Determine the [x, y] coordinate at the center of the cell enclosing the given text.  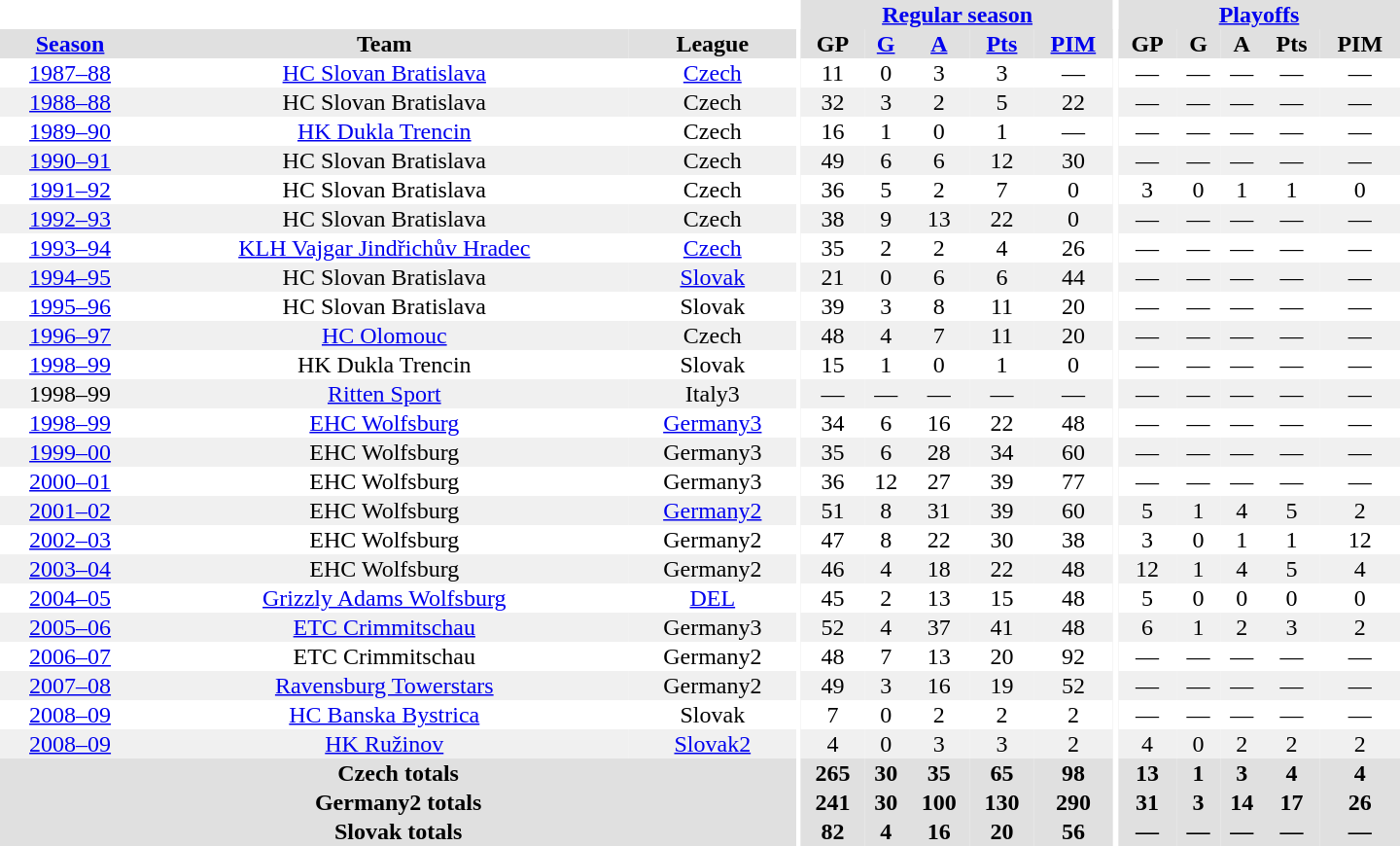
130 [1001, 802]
18 [939, 569]
1990–91 [70, 160]
2006–07 [70, 656]
Ravensburg Towerstars [384, 686]
77 [1073, 481]
DEL [712, 598]
98 [1073, 773]
265 [832, 773]
2001–02 [70, 511]
47 [832, 540]
2000–01 [70, 481]
82 [832, 831]
Grizzly Adams Wolfsburg [384, 598]
1999–00 [70, 452]
44 [1073, 277]
56 [1073, 831]
1987–88 [70, 73]
100 [939, 802]
241 [832, 802]
Playoffs [1259, 15]
Season [70, 44]
32 [832, 102]
19 [1001, 686]
14 [1242, 802]
1989–90 [70, 131]
Team [384, 44]
HK Ružinov [384, 744]
17 [1292, 802]
Slovak2 [712, 744]
27 [939, 481]
1996–97 [70, 335]
2002–03 [70, 540]
1988–88 [70, 102]
1991–92 [70, 190]
290 [1073, 802]
HC Olomouc [384, 335]
1994–95 [70, 277]
KLH Vajgar Jindřichův Hradec [384, 248]
Ritten Sport [384, 394]
46 [832, 569]
2005–06 [70, 627]
2003–04 [70, 569]
Italy3 [712, 394]
21 [832, 277]
2004–05 [70, 598]
Slovak totals [399, 831]
2007–08 [70, 686]
1993–94 [70, 248]
41 [1001, 627]
9 [887, 219]
51 [832, 511]
45 [832, 598]
28 [939, 452]
Germany2 totals [399, 802]
Regular season [957, 15]
1992–93 [70, 219]
92 [1073, 656]
37 [939, 627]
1995–96 [70, 306]
League [712, 44]
HC Banska Bystrica [384, 715]
Czech totals [399, 773]
65 [1001, 773]
